Return (x, y) of the center of cell containing provided text 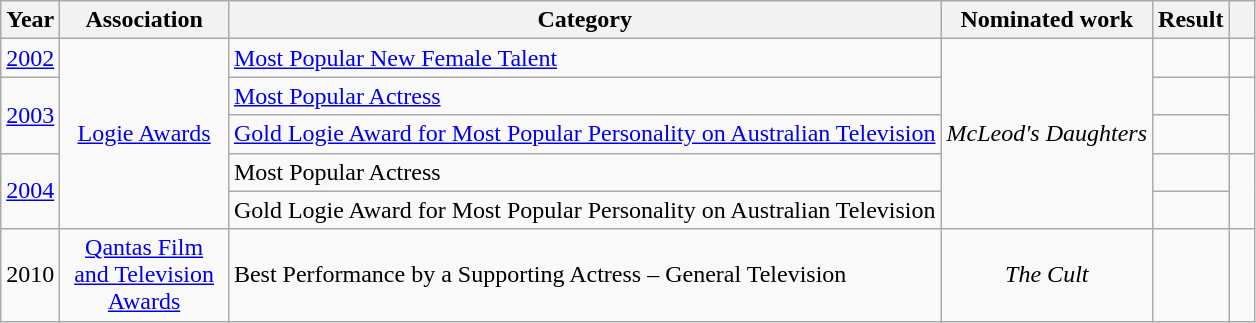
Logie Awards (144, 134)
2002 (30, 58)
Association (144, 20)
Result (1191, 20)
McLeod's Daughters (1047, 134)
Category (584, 20)
Best Performance by a Supporting Actress – General Television (584, 275)
Qantas Film and Television Awards (144, 275)
2004 (30, 191)
The Cult (1047, 275)
2003 (30, 115)
Nominated work (1047, 20)
2010 (30, 275)
Most Popular New Female Talent (584, 58)
Year (30, 20)
